Provide the (X, Y) coordinate of the cell's center where the given text is located.  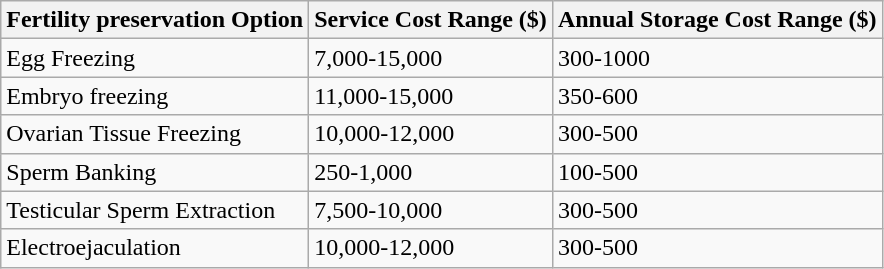
11,000-15,000 (431, 96)
Embryo freezing (155, 96)
Ovarian Tissue Freezing (155, 134)
Testicular Sperm Extraction (155, 210)
Service Cost Range ($) (431, 20)
7,500-10,000 (431, 210)
Sperm Banking (155, 172)
100-500 (717, 172)
300-1000 (717, 58)
7,000-15,000 (431, 58)
250-1,000 (431, 172)
Annual Storage Cost Range ($) (717, 20)
Electroejaculation (155, 248)
Fertility preservation Option (155, 20)
350-600 (717, 96)
Egg Freezing (155, 58)
